From the cell containing the given text, extract its center point as (X, Y) coordinate. 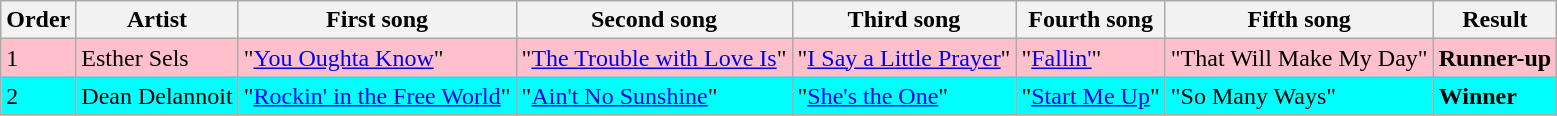
Second song (654, 20)
1 (38, 58)
"Ain't No Sunshine" (654, 96)
Result (1495, 20)
"So Many Ways" (1299, 96)
Order (38, 20)
2 (38, 96)
"Rockin' in the Free World" (377, 96)
"I Say a Little Prayer" (904, 58)
"That Will Make My Day" (1299, 58)
"Start Me Up" (1090, 96)
"You Oughta Know" (377, 58)
Third song (904, 20)
Dean Delannoit (157, 96)
Artist (157, 20)
Fifth song (1299, 20)
Winner (1495, 96)
"She's the One" (904, 96)
"The Trouble with Love Is" (654, 58)
Esther Sels (157, 58)
Fourth song (1090, 20)
"Fallin'" (1090, 58)
Runner-up (1495, 58)
First song (377, 20)
